Capture the cell that displays the provided text and extract its [x, y] central coordinate. 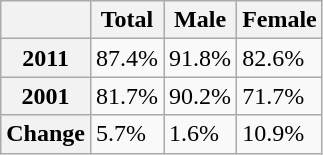
5.7% [126, 134]
87.4% [126, 58]
81.7% [126, 96]
Female [280, 20]
Total [126, 20]
82.6% [280, 58]
Change [46, 134]
Male [200, 20]
10.9% [280, 134]
71.7% [280, 96]
2001 [46, 96]
91.8% [200, 58]
90.2% [200, 96]
2011 [46, 58]
1.6% [200, 134]
